For the text-containing cell, return its midpoint in (x, y) coordinate format. 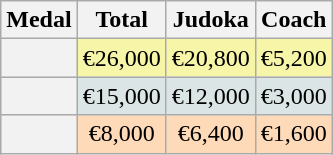
€20,800 (210, 58)
€15,000 (122, 96)
€12,000 (210, 96)
€1,600 (294, 134)
Coach (294, 20)
Judoka (210, 20)
€5,200 (294, 58)
Medal (39, 20)
€8,000 (122, 134)
€26,000 (122, 58)
Total (122, 20)
€6,400 (210, 134)
€3,000 (294, 96)
